For the text-containing cell, return its midpoint in (x, y) coordinate format. 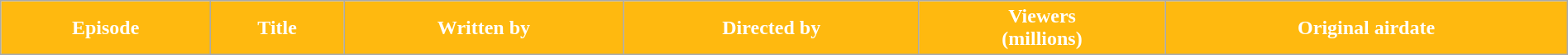
Viewers(millions) (1042, 28)
Original airdate (1366, 28)
Title (278, 28)
Episode (106, 28)
Directed by (771, 28)
Written by (485, 28)
